Output the (x, y) coordinate of the center of the cell containing the given text.  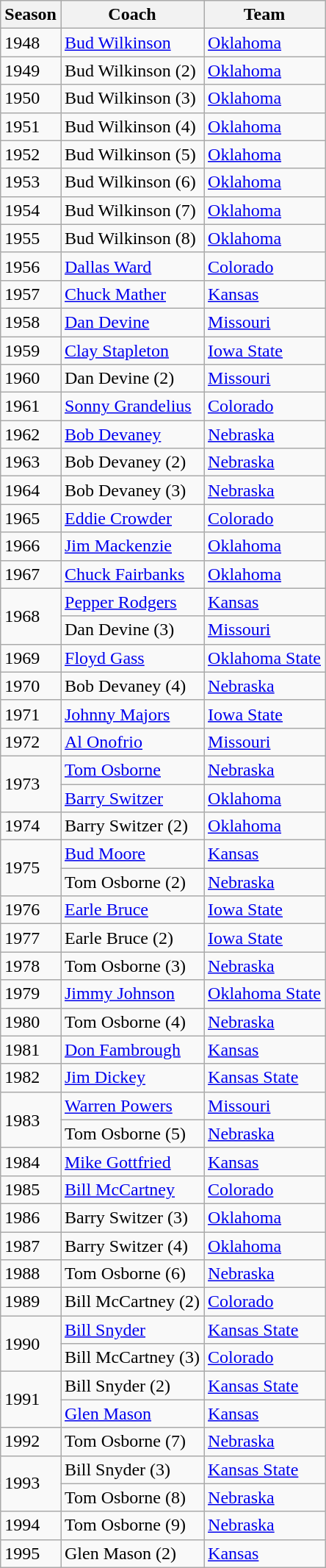
Tom Osborne (8) (132, 1497)
1987 (31, 1246)
Tom Osborne (2) (132, 882)
Mike Gottfried (132, 1161)
Bud Wilkinson (6) (132, 182)
1980 (31, 1022)
1989 (31, 1302)
1974 (31, 826)
1962 (31, 434)
1979 (31, 994)
Tom Osborne (7) (132, 1442)
Glen Mason (2) (132, 1553)
Bill McCartney (132, 1189)
1984 (31, 1161)
Glen Mason (132, 1414)
Bob Devaney (3) (132, 490)
Floyd Gass (132, 658)
1978 (31, 966)
1948 (31, 43)
Barry Switzer (132, 798)
1965 (31, 518)
Clay Stapleton (132, 351)
Chuck Mather (132, 294)
Bill McCartney (2) (132, 1302)
Bud Wilkinson (4) (132, 126)
1983 (31, 1120)
Bud Moore (132, 854)
Al Onofrio (132, 742)
Tom Osborne (6) (132, 1274)
1975 (31, 868)
1966 (31, 546)
Barry Switzer (2) (132, 826)
Bud Wilkinson (2) (132, 71)
Bud Wilkinson (5) (132, 154)
1968 (31, 616)
Tom Osborne (132, 770)
1958 (31, 322)
Coach (132, 15)
Tom Osborne (9) (132, 1525)
Tom Osborne (3) (132, 966)
1952 (31, 154)
1964 (31, 490)
Bud Wilkinson (3) (132, 99)
Dan Devine (132, 322)
1960 (31, 379)
Bill Snyder (2) (132, 1386)
Chuck Fairbanks (132, 574)
Bill Snyder (3) (132, 1469)
1993 (31, 1483)
Jim Dickey (132, 1078)
1981 (31, 1050)
1992 (31, 1442)
Dan Devine (3) (132, 630)
1954 (31, 210)
Bob Devaney (2) (132, 462)
Season (31, 15)
1994 (31, 1525)
1956 (31, 266)
Bud Wilkinson (7) (132, 210)
Jimmy Johnson (132, 994)
1982 (31, 1078)
1951 (31, 126)
1949 (31, 71)
Bob Devaney (4) (132, 686)
Jim Mackenzie (132, 546)
Bud Wilkinson (132, 43)
Earle Bruce (132, 910)
1953 (31, 182)
1971 (31, 714)
Barry Switzer (3) (132, 1217)
1985 (31, 1189)
1967 (31, 574)
1973 (31, 784)
Barry Switzer (4) (132, 1246)
1988 (31, 1274)
1961 (31, 407)
1969 (31, 658)
1986 (31, 1217)
Bill Snyder (132, 1330)
Bob Devaney (132, 434)
Pepper Rodgers (132, 602)
Dan Devine (2) (132, 379)
1950 (31, 99)
1976 (31, 910)
Team (264, 15)
Warren Powers (132, 1106)
1957 (31, 294)
1995 (31, 1553)
Tom Osborne (4) (132, 1022)
1990 (31, 1344)
Sonny Grandelius (132, 407)
1977 (31, 938)
1972 (31, 742)
Eddie Crowder (132, 518)
1970 (31, 686)
Johnny Majors (132, 714)
Earle Bruce (2) (132, 938)
1991 (31, 1400)
1963 (31, 462)
Dallas Ward (132, 266)
1955 (31, 238)
Bill McCartney (3) (132, 1358)
Bud Wilkinson (8) (132, 238)
1959 (31, 351)
Tom Osborne (5) (132, 1134)
Don Fambrough (132, 1050)
